From the cell containing the given text, extract its center point as [x, y] coordinate. 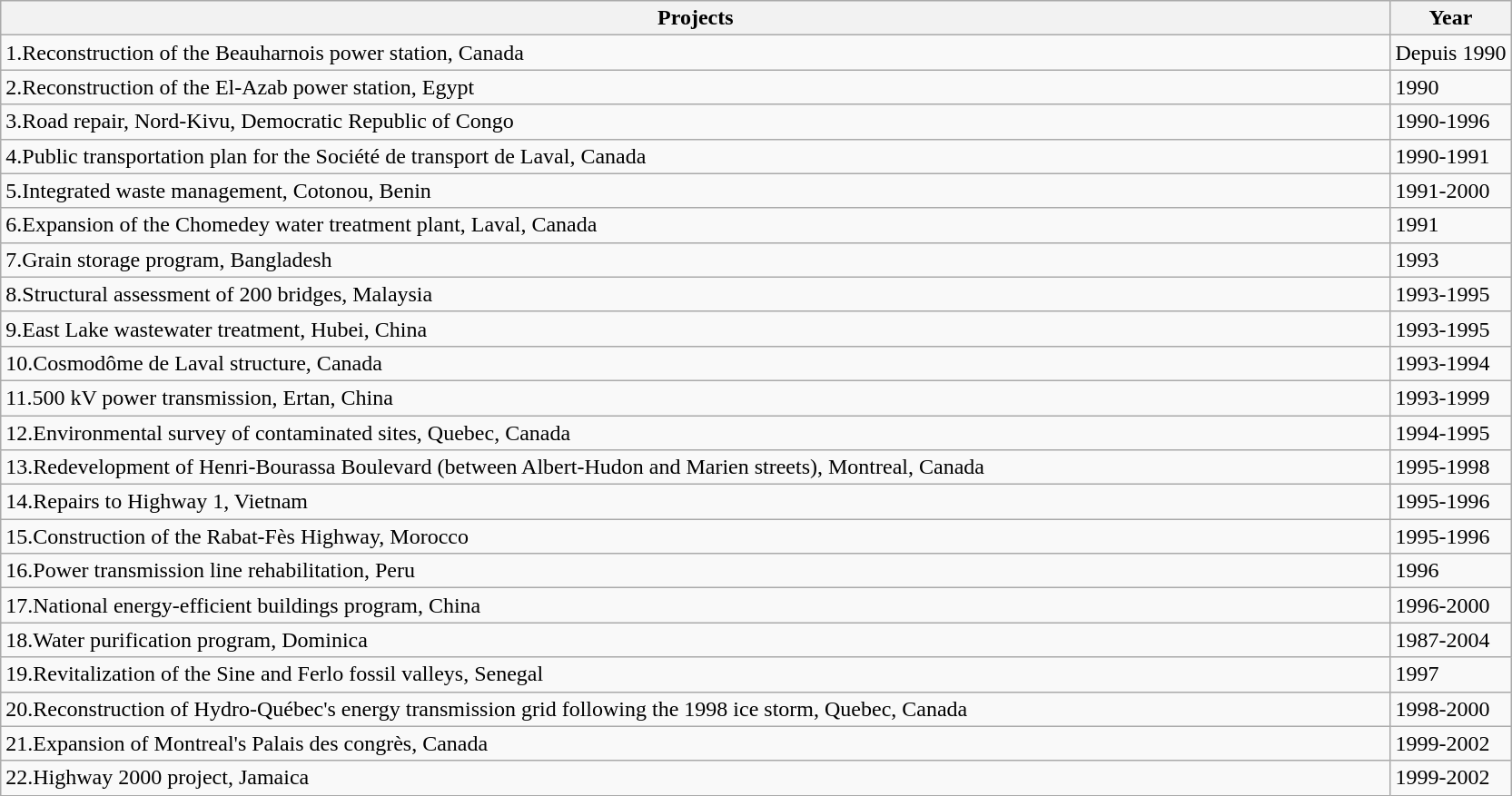
8.Structural assessment of 200 bridges, Malaysia [696, 294]
1.Reconstruction of the Beauharnois power station, Canada [696, 53]
1994-1995 [1451, 433]
9.East Lake wastewater treatment, Hubei, China [696, 329]
3.Road repair, Nord-Kivu, Democratic Republic of Congo [696, 122]
6.Expansion of the Chomedey water treatment plant, Laval, Canada [696, 225]
1996 [1451, 571]
17.National energy-efficient buildings program, China [696, 605]
15.Construction of the Rabat-Fès Highway, Morocco [696, 536]
21.Expansion of Montreal's Palais des congrès, Canada [696, 743]
Year [1451, 18]
16.Power transmission line rehabilitation, Peru [696, 571]
22.Highway 2000 project, Jamaica [696, 778]
1998-2000 [1451, 709]
Projects [696, 18]
1993-1994 [1451, 363]
1990-1996 [1451, 122]
1991-2000 [1451, 191]
1993 [1451, 260]
1993-1999 [1451, 398]
1990-1991 [1451, 156]
1987-2004 [1451, 640]
1997 [1451, 674]
1996-2000 [1451, 605]
Depuis 1990 [1451, 53]
7.Grain storage program, Bangladesh [696, 260]
1995-1998 [1451, 467]
10.Cosmodôme de Laval structure, Canada [696, 363]
1991 [1451, 225]
2.Reconstruction of the El-Azab power station, Egypt [696, 87]
12.Environmental survey of contaminated sites, Quebec, Canada [696, 433]
13.Redevelopment of Henri-Bourassa Boulevard (between Albert-Hudon and Marien streets), Montreal, Canada [696, 467]
1990 [1451, 87]
19.Revitalization of the Sine and Ferlo fossil valleys, Senegal [696, 674]
20.Reconstruction of Hydro-Québec's energy transmission grid following the 1998 ice storm, Quebec, Canada [696, 709]
11.500 kV power transmission, Ertan, China [696, 398]
5.Integrated waste management, Cotonou, Benin [696, 191]
14.Repairs to Highway 1, Vietnam [696, 502]
4.Public transportation plan for the Société de transport de Laval, Canada [696, 156]
18.Water purification program, Dominica [696, 640]
